Return the (x, y) coordinate for the center point of the cell that contains the specified text.  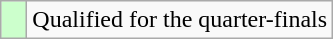
Qualified for the quarter-finals (180, 20)
